Capture the cell that displays the provided text and extract its [x, y] central coordinate. 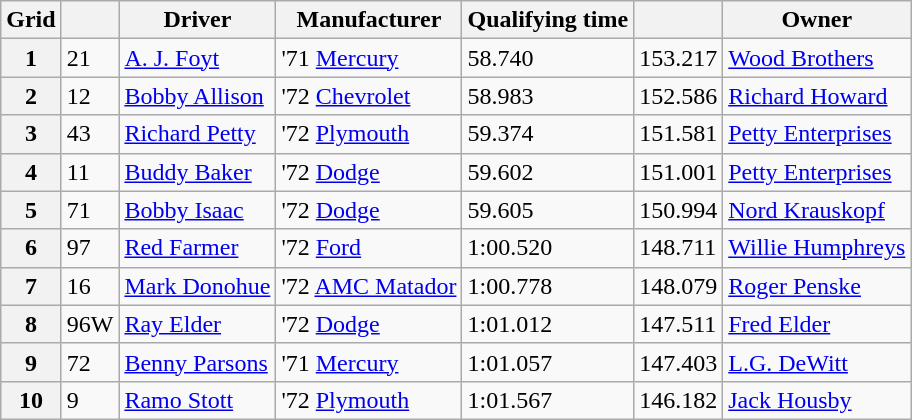
3 [31, 134]
Richard Howard [817, 96]
'72 AMC Matador [369, 286]
Driver [198, 20]
21 [90, 58]
Qualifying time [548, 20]
58.983 [548, 96]
1:01.057 [548, 362]
148.079 [678, 286]
Nord Krauskopf [817, 210]
Richard Petty [198, 134]
146.182 [678, 400]
Owner [817, 20]
L.G. DeWitt [817, 362]
'72 Chevrolet [369, 96]
Red Farmer [198, 248]
Wood Brothers [817, 58]
59.602 [548, 172]
'72 Ford [369, 248]
1:01.012 [548, 324]
43 [90, 134]
148.711 [678, 248]
7 [31, 286]
Mark Donohue [198, 286]
1:00.778 [548, 286]
58.740 [548, 58]
Bobby Allison [198, 96]
71 [90, 210]
59.374 [548, 134]
151.001 [678, 172]
152.586 [678, 96]
72 [90, 362]
153.217 [678, 58]
Bobby Isaac [198, 210]
6 [31, 248]
1 [31, 58]
59.605 [548, 210]
Ramo Stott [198, 400]
10 [31, 400]
1:01.567 [548, 400]
4 [31, 172]
147.403 [678, 362]
Grid [31, 20]
Benny Parsons [198, 362]
8 [31, 324]
Willie Humphreys [817, 248]
5 [31, 210]
Roger Penske [817, 286]
12 [90, 96]
Ray Elder [198, 324]
11 [90, 172]
151.581 [678, 134]
A. J. Foyt [198, 58]
Buddy Baker [198, 172]
16 [90, 286]
1:00.520 [548, 248]
2 [31, 96]
Fred Elder [817, 324]
Manufacturer [369, 20]
Jack Housby [817, 400]
97 [90, 248]
96W [90, 324]
147.511 [678, 324]
150.994 [678, 210]
